Return [X, Y] of the center of cell containing provided text 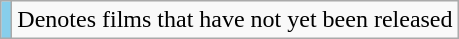
Denotes films that have not yet been released [235, 20]
